Capture the cell that displays the provided text and extract its (x, y) central coordinate. 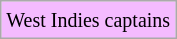
West Indies captains (88, 20)
